Find where the given text appears and provide that cell's center as [x, y] coordinate. 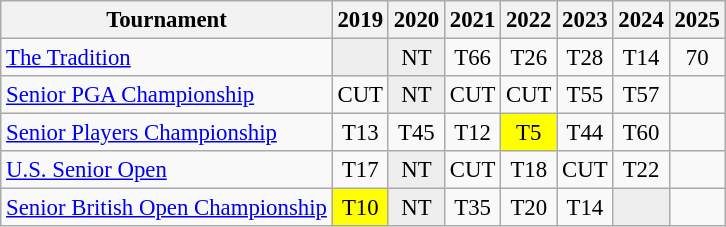
70 [697, 58]
U.S. Senior Open [166, 170]
2025 [697, 20]
2020 [416, 20]
T60 [641, 133]
Senior Players Championship [166, 133]
Tournament [166, 20]
T13 [360, 133]
2024 [641, 20]
T57 [641, 95]
Senior PGA Championship [166, 95]
T66 [472, 58]
Senior British Open Championship [166, 208]
2021 [472, 20]
T35 [472, 208]
2019 [360, 20]
T20 [529, 208]
T44 [585, 133]
T22 [641, 170]
T45 [416, 133]
T18 [529, 170]
T28 [585, 58]
T17 [360, 170]
T10 [360, 208]
T12 [472, 133]
2023 [585, 20]
2022 [529, 20]
T5 [529, 133]
T55 [585, 95]
The Tradition [166, 58]
T26 [529, 58]
